Capture the cell that displays the provided text and extract its (x, y) central coordinate. 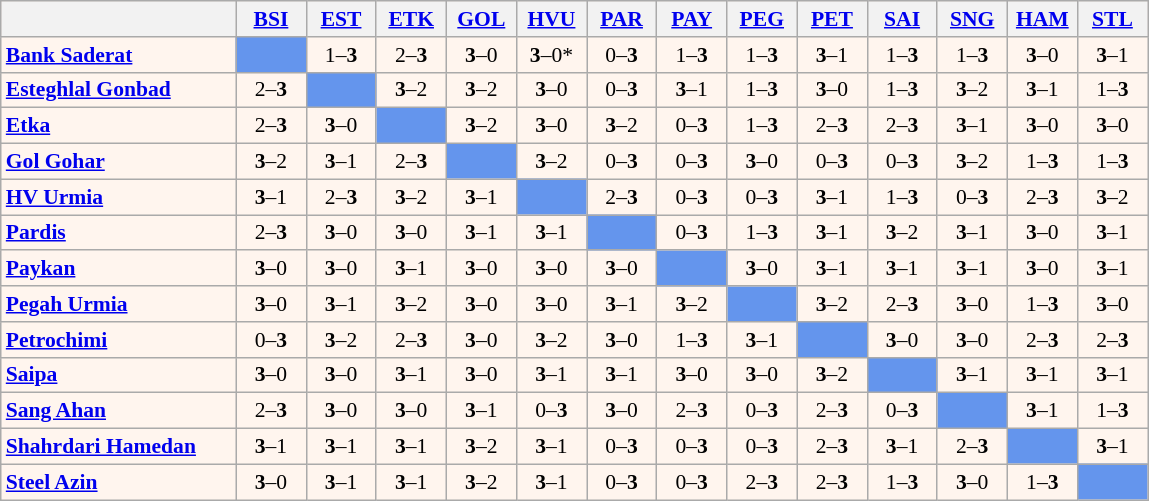
EST (341, 19)
Pardis (118, 233)
Saipa (118, 375)
Pegah Urmia (118, 304)
HAM (1042, 19)
Gol Gohar (118, 162)
GOL (481, 19)
SNG (972, 19)
PET (832, 19)
Paykan (118, 269)
SAI (902, 19)
3–0* (551, 55)
PAR (621, 19)
Shahrdari Hamedan (118, 447)
PEG (762, 19)
Esteghlal Gonbad (118, 90)
STL (1112, 19)
Sang Ahan (118, 411)
BSI (271, 19)
Bank Saderat (118, 55)
Steel Azin (118, 482)
Petrochimi (118, 340)
HVU (551, 19)
HV Urmia (118, 197)
Etka (118, 126)
ETK (411, 19)
PAY (692, 19)
